Extract the (X, Y) coordinate from the center of the cell holding the provided text.  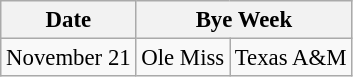
Texas A&M (291, 58)
Date (68, 20)
November 21 (68, 58)
Bye Week (244, 20)
Ole Miss (183, 58)
